Find where the given text appears and provide that cell's center as (x, y) coordinate. 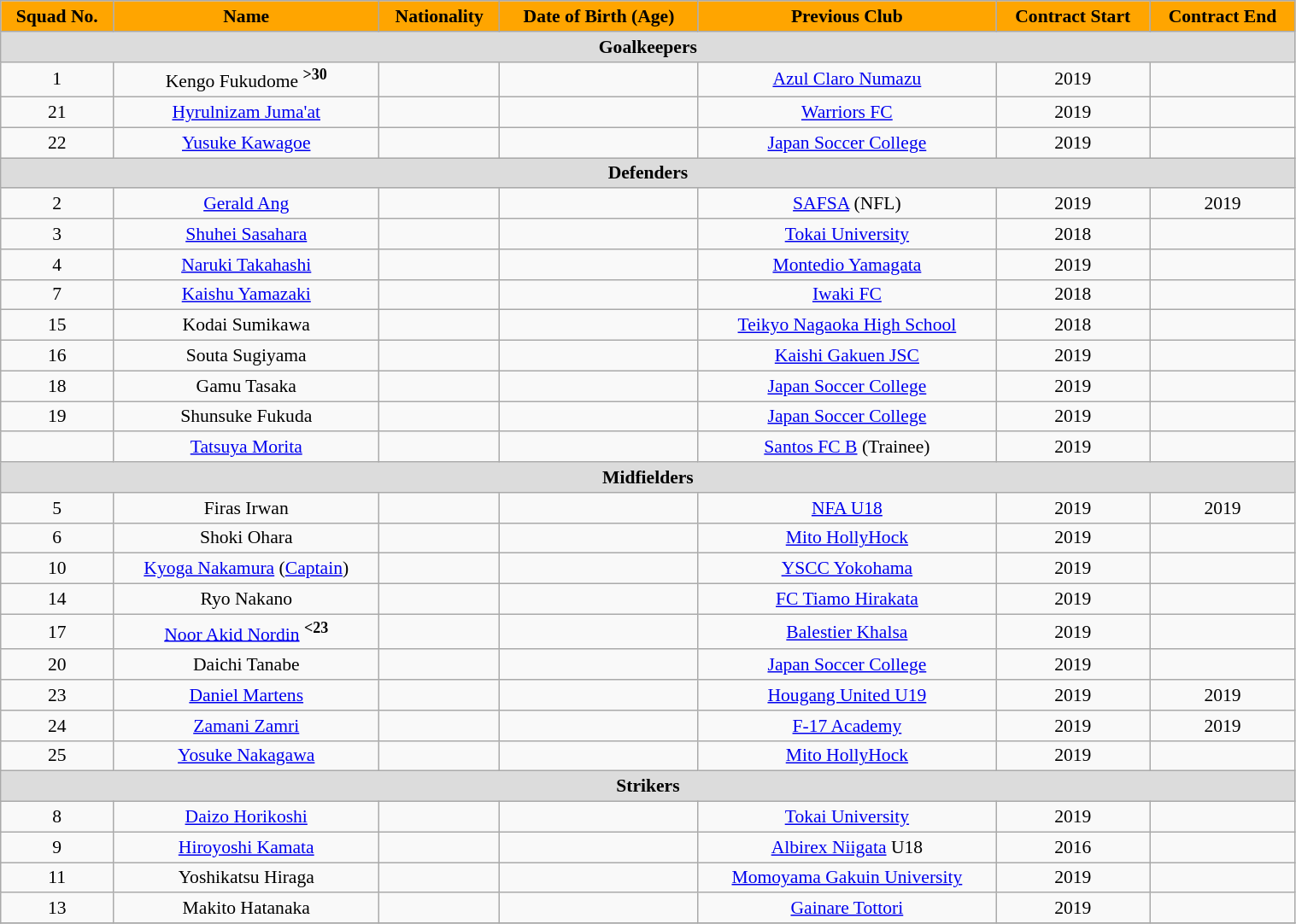
Balestier Khalsa (847, 632)
18 (57, 386)
Yoshikatsu Hiraga (246, 878)
Naruki Takahashi (246, 265)
Kaishu Yamazaki (246, 295)
Gamu Tasaka (246, 386)
Firas Irwan (246, 508)
Teikyo Nagaoka High School (847, 325)
20 (57, 665)
Contract Start (1073, 16)
14 (57, 599)
Yusuke Kawagoe (246, 143)
Goalkeepers (648, 47)
13 (57, 909)
Souta Sugiyama (246, 356)
Santos FC B (Trainee) (847, 447)
F-17 Academy (847, 726)
Makito Hatanaka (246, 909)
Zamani Zamri (246, 726)
2 (57, 204)
Nationality (439, 16)
Kodai Sumikawa (246, 325)
Shuhei Sasahara (246, 234)
7 (57, 295)
Shunsuke Fukuda (246, 417)
Warriors FC (847, 113)
Noor Akid Nordin <23 (246, 632)
11 (57, 878)
Hougang United U19 (847, 695)
Contract End (1223, 16)
8 (57, 817)
22 (57, 143)
Azul Claro Numazu (847, 79)
Date of Birth (Age) (600, 16)
Midfielders (648, 477)
Strikers (648, 787)
24 (57, 726)
NFA U18 (847, 508)
Daizo Horikoshi (246, 817)
Shoki Ohara (246, 538)
Defenders (648, 173)
Name (246, 16)
Kyoga Nakamura (Captain) (246, 569)
FC Tiamo Hirakata (847, 599)
Gerald Ang (246, 204)
SAFSA (NFL) (847, 204)
19 (57, 417)
9 (57, 847)
25 (57, 757)
Hyrulnizam Juma'at (246, 113)
16 (57, 356)
Kengo Fukudome >30 (246, 79)
Momoyama Gakuin University (847, 878)
Gainare Tottori (847, 909)
Montedio Yamagata (847, 265)
Previous Club (847, 16)
15 (57, 325)
4 (57, 265)
Ryo Nakano (246, 599)
Albirex Niigata U18 (847, 847)
21 (57, 113)
Kaishi Gakuen JSC (847, 356)
23 (57, 695)
2016 (1073, 847)
6 (57, 538)
Iwaki FC (847, 295)
Daichi Tanabe (246, 665)
Daniel Martens (246, 695)
Tatsuya Morita (246, 447)
Hiroyoshi Kamata (246, 847)
3 (57, 234)
5 (57, 508)
Yosuke Nakagawa (246, 757)
Squad No. (57, 16)
10 (57, 569)
1 (57, 79)
YSCC Yokohama (847, 569)
17 (57, 632)
